Identify which cell holds the provided text, then report its [X, Y] central coordinate. 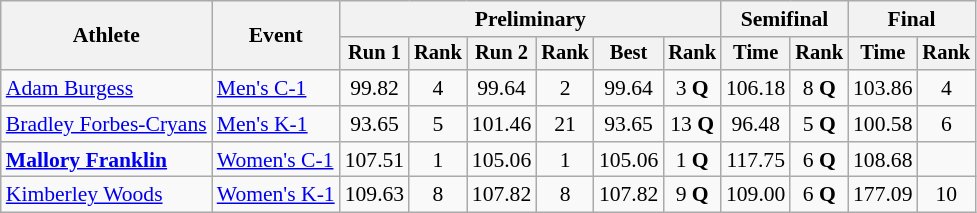
Run 2 [502, 54]
96.48 [756, 124]
103.86 [882, 88]
9 Q [692, 195]
Women's C-1 [276, 160]
Women's K-1 [276, 195]
Adam Burgess [106, 88]
109.00 [756, 195]
Men's C-1 [276, 88]
6 [947, 124]
100.58 [882, 124]
177.09 [882, 195]
8 Q [819, 88]
Run 1 [374, 54]
Preliminary [530, 19]
13 Q [692, 124]
99.82 [374, 88]
21 [565, 124]
109.63 [374, 195]
1 Q [692, 160]
Semifinal [784, 19]
Bradley Forbes-Cryans [106, 124]
3 Q [692, 88]
Event [276, 36]
Men's K-1 [276, 124]
106.18 [756, 88]
Best [628, 54]
101.46 [502, 124]
108.68 [882, 160]
107.51 [374, 160]
Kimberley Woods [106, 195]
5 [438, 124]
Athlete [106, 36]
2 [565, 88]
10 [947, 195]
Final [912, 19]
117.75 [756, 160]
Mallory Franklin [106, 160]
5 Q [819, 124]
